From the cell containing the given text, extract its center point as (x, y) coordinate. 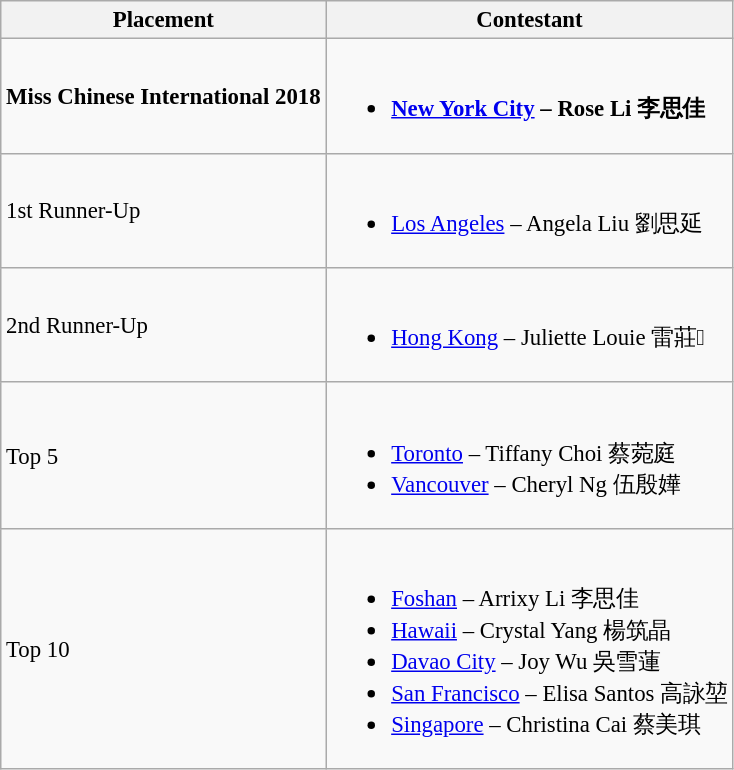
2nd Runner-Up (164, 326)
Placement (164, 20)
New York City – Rose Li 李思佳 (530, 96)
Top 10 (164, 650)
Top 5 (164, 455)
Miss Chinese International 2018 (164, 96)
Contestant (530, 20)
Hong Kong – Juliette Louie 雷莊𠒇 (530, 326)
Toronto – Tiffany Choi 蔡菀庭Vancouver – Cheryl Ng 伍殷嬅 (530, 455)
Los Angeles – Angela Liu 劉思延 (530, 210)
1st Runner-Up (164, 210)
Foshan – Arrixy Li 李思佳Hawaii – Crystal Yang 楊筑晶Davao City – Joy Wu 吳雪蓮San Francisco – Elisa Santos 高詠堃Singapore – Christina Cai 蔡美琪 (530, 650)
